Pinpoint the cell where the given text exists, returning its [X, Y] midpoint coordinate. 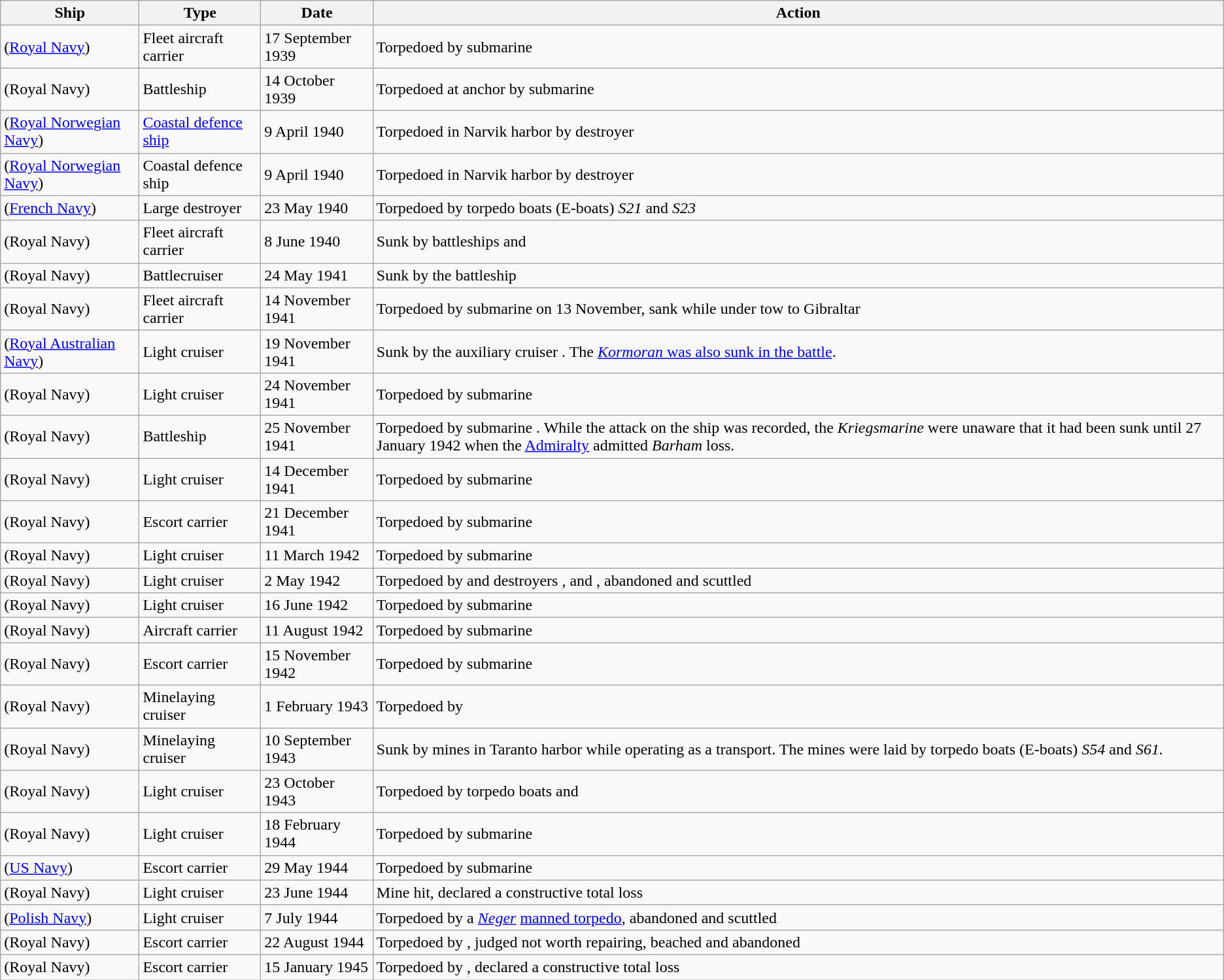
(US Navy) [70, 868]
Torpedoed by submarine on 13 November, sank while under tow to Gibraltar [798, 309]
15 January 1945 [316, 967]
Large destroyer [200, 208]
Torpedoed by and destroyers , and , abandoned and scuttled [798, 581]
23 October 1943 [316, 791]
14 November 1941 [316, 309]
Sunk by battleships and [798, 242]
18 February 1944 [316, 834]
Aircraft carrier [200, 630]
(Royal Australian Navy) [70, 352]
Ship [70, 13]
Torpedoed at anchor by submarine [798, 89]
Sunk by the auxiliary cruiser . The Kormoran was also sunk in the battle. [798, 352]
11 March 1942 [316, 556]
19 November 1941 [316, 352]
29 May 1944 [316, 868]
11 August 1942 [316, 630]
2 May 1942 [316, 581]
Torpedoed by torpedo boats and [798, 791]
Type [200, 13]
Sunk by mines in Taranto harbor while operating as a transport. The mines were laid by torpedo boats (E-boats) S54 and S61. [798, 749]
25 November 1941 [316, 437]
Action [798, 13]
24 November 1941 [316, 394]
8 June 1940 [316, 242]
(French Navy) [70, 208]
14 October 1939 [316, 89]
22 August 1944 [316, 942]
Sunk by the battleship [798, 275]
Battlecruiser [200, 275]
16 June 1942 [316, 605]
Torpedoed by torpedo boats (E-boats) S21 and S23 [798, 208]
10 September 1943 [316, 749]
Mine hit, declared a constructive total loss [798, 892]
15 November 1942 [316, 664]
7 July 1944 [316, 917]
Torpedoed by [798, 706]
Torpedoed by a Neger manned torpedo, abandoned and scuttled [798, 917]
(Polish Navy) [70, 917]
Date [316, 13]
14 December 1941 [316, 479]
1 February 1943 [316, 706]
17 September 1939 [316, 47]
24 May 1941 [316, 275]
21 December 1941 [316, 522]
Torpedoed by , judged not worth repairing, beached and abandoned [798, 942]
23 June 1944 [316, 892]
Torpedoed by , declared a constructive total loss [798, 967]
23 May 1940 [316, 208]
